Extract the (x, y) coordinate from the center of the cell holding the provided text.  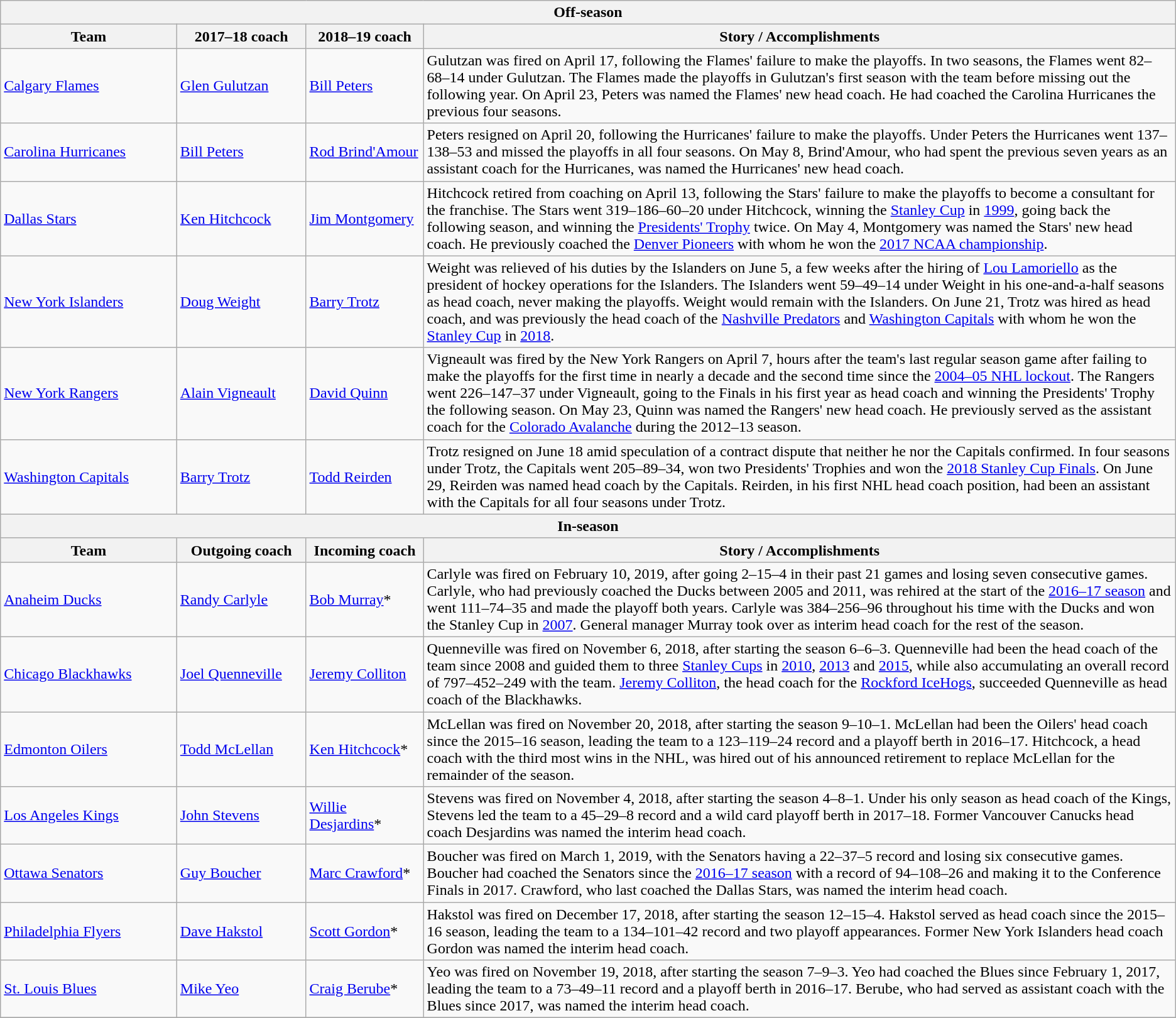
Incoming coach (364, 550)
Dallas Stars (89, 219)
Ottawa Senators (89, 873)
Todd Reirden (364, 476)
Alain Vigneault (241, 393)
2017–18 coach (241, 36)
Edmonton Oilers (89, 749)
Marc Crawford* (364, 873)
Washington Capitals (89, 476)
David Quinn (364, 393)
Chicago Blackhawks (89, 674)
Jeremy Colliton (364, 674)
Joel Quenneville (241, 674)
Dave Hakstol (241, 931)
Mike Yeo (241, 989)
Rod Brind'Amour (364, 152)
Jim Montgomery (364, 219)
John Stevens (241, 816)
Philadelphia Flyers (89, 931)
Los Angeles Kings (89, 816)
Scott Gordon* (364, 931)
2018–19 coach (364, 36)
Anaheim Ducks (89, 599)
Todd McLellan (241, 749)
Bob Murray* (364, 599)
Craig Berube* (364, 989)
Glen Gulutzan (241, 85)
Calgary Flames (89, 85)
Off-season (588, 13)
New York Islanders (89, 302)
Ken Hitchcock (241, 219)
Randy Carlyle (241, 599)
Carolina Hurricanes (89, 152)
In-season (588, 526)
Doug Weight (241, 302)
Ken Hitchcock* (364, 749)
St. Louis Blues (89, 989)
New York Rangers (89, 393)
Outgoing coach (241, 550)
Guy Boucher (241, 873)
Willie Desjardins* (364, 816)
